Scan for the cell matching the given text and deliver its [x, y] coordinate at center. 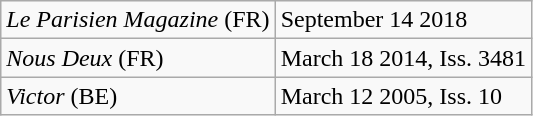
March 18 2014, Iss. 3481 [403, 58]
Victor (BE) [138, 96]
September 14 2018 [403, 20]
Nous Deux (FR) [138, 58]
March 12 2005, Iss. 10 [403, 96]
Le Parisien Magazine (FR) [138, 20]
